From the cell containing the given text, extract its center point as (X, Y) coordinate. 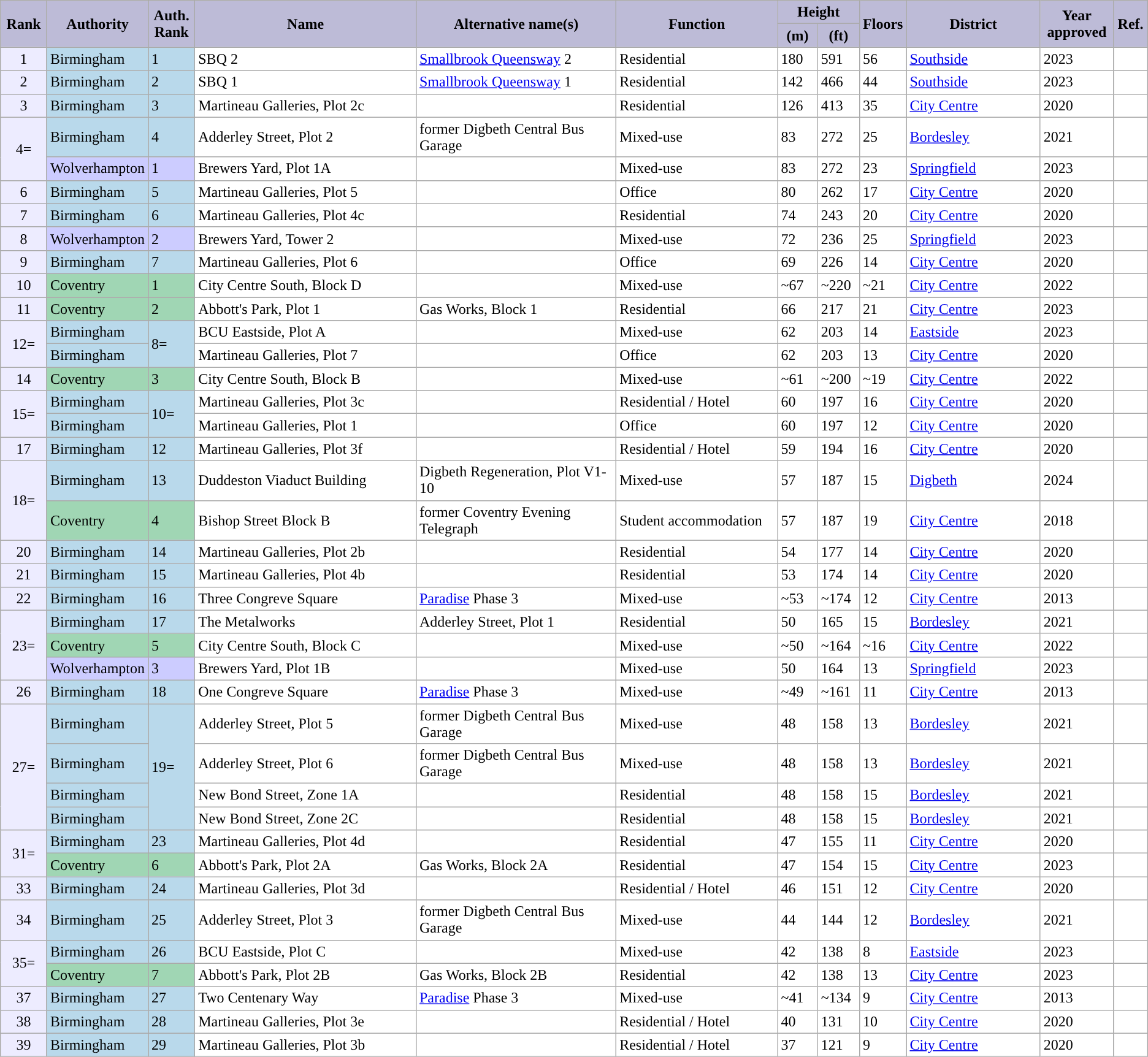
City Centre South, Block C (305, 645)
One Congreve Square (305, 692)
34 (24, 920)
Martineau Galleries, Plot 1 (305, 425)
4= (24, 148)
former Coventry Evening Telegraph (516, 520)
(ft) (838, 36)
~67 (797, 285)
142 (797, 82)
(m) (797, 36)
54 (797, 552)
35= (24, 963)
413 (838, 105)
~220 (838, 285)
Brewers Yard, Tower 2 (305, 238)
72 (797, 238)
69 (797, 262)
Duddeston Viaduct Building (305, 481)
2024 (1077, 481)
Authority (97, 24)
Adderley Street, Plot 6 (305, 764)
Digbeth Regeneration, Plot V1-10 (516, 481)
131 (838, 1021)
Smallbrook Queensway 1 (516, 82)
194 (838, 449)
Auth. Rank (172, 24)
Adderley Street, Plot 1 (516, 622)
12= (24, 344)
New Bond Street, Zone 1A (305, 795)
236 (838, 238)
29 (172, 1045)
151 (838, 888)
Martineau Galleries, Plot 3f (305, 449)
Brewers Yard, Plot 1A (305, 169)
Martineau Galleries, Plot 6 (305, 262)
Name (305, 24)
262 (838, 192)
591 (838, 59)
Abbott's Park, Plot 2B (305, 975)
Abbott's Park, Plot 2A (305, 865)
~19 (883, 379)
City Centre South, Block D (305, 285)
Adderley Street, Plot 3 (305, 920)
217 (838, 308)
BCU Eastside, Plot C (305, 952)
35 (883, 105)
Martineau Galleries, Plot 7 (305, 356)
177 (838, 552)
Martineau Galleries, Plot 4b (305, 575)
Adderley Street, Plot 5 (305, 723)
59 (797, 449)
District (973, 24)
226 (838, 262)
Bishop Street Block B (305, 520)
Martineau Galleries, Plot 3d (305, 888)
23= (24, 645)
The Metalworks (305, 622)
Martineau Galleries, Plot 3b (305, 1045)
New Bond Street, Zone 2C (305, 819)
Gas Works, Block 2B (516, 975)
~53 (797, 598)
155 (838, 842)
15= (24, 414)
18= (24, 500)
Smallbrook Queensway 2 (516, 59)
40 (797, 1021)
Digbeth (973, 481)
466 (838, 82)
Rank (24, 24)
121 (838, 1045)
Martineau Galleries, Plot 2b (305, 552)
~164 (838, 645)
74 (797, 215)
~134 (838, 998)
SBQ 2 (305, 59)
165 (838, 622)
180 (797, 59)
Year approved (1077, 24)
28 (172, 1021)
Alternative name(s) (516, 24)
174 (838, 575)
33 (24, 888)
SBQ 1 (305, 82)
19 (883, 520)
~50 (797, 645)
Gas Works, Block 2A (516, 865)
18 (172, 692)
56 (883, 59)
~174 (838, 598)
38 (24, 1021)
Martineau Galleries, Plot 4d (305, 842)
66 (797, 308)
8= (172, 344)
24 (172, 888)
BCU Eastside, Plot A (305, 332)
Martineau Galleries, Plot 5 (305, 192)
~49 (797, 692)
53 (797, 575)
Height (819, 12)
Two Centenary Way (305, 998)
~41 (797, 998)
Martineau Galleries, Plot 4c (305, 215)
~21 (883, 285)
27 (172, 998)
Gas Works, Block 1 (516, 308)
126 (797, 105)
Floors (883, 24)
Student accommodation (697, 520)
144 (838, 920)
27= (24, 767)
Adderley Street, Plot 2 (305, 137)
~16 (883, 645)
10= (172, 414)
154 (838, 865)
Martineau Galleries, Plot 2c (305, 105)
~61 (797, 379)
Abbott's Park, Plot 1 (305, 308)
46 (797, 888)
Three Congreve Square (305, 598)
39 (24, 1045)
80 (797, 192)
Martineau Galleries, Plot 3c (305, 402)
243 (838, 215)
2018 (1077, 520)
31= (24, 853)
Martineau Galleries, Plot 3e (305, 1021)
22 (24, 598)
~200 (838, 379)
Ref. (1131, 24)
164 (838, 668)
Function (697, 24)
Brewers Yard, Plot 1B (305, 668)
City Centre South, Block B (305, 379)
19= (172, 767)
~161 (838, 692)
